Identify which cell holds the provided text, then report its [x, y] central coordinate. 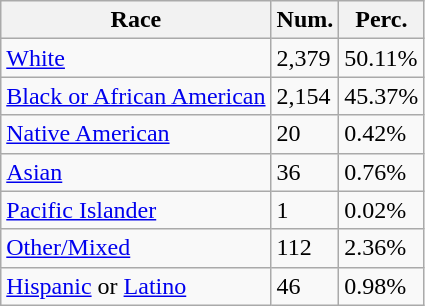
112 [305, 248]
20 [305, 134]
Asian [136, 172]
Num. [305, 20]
Black or African American [136, 96]
0.76% [382, 172]
0.02% [382, 210]
Other/Mixed [136, 248]
Hispanic or Latino [136, 286]
Pacific Islander [136, 210]
0.42% [382, 134]
0.98% [382, 286]
46 [305, 286]
2.36% [382, 248]
2,154 [305, 96]
Perc. [382, 20]
45.37% [382, 96]
36 [305, 172]
White [136, 58]
50.11% [382, 58]
Native American [136, 134]
2,379 [305, 58]
1 [305, 210]
Race [136, 20]
